Return the [x, y] coordinate for the center point of the cell that contains the specified text.  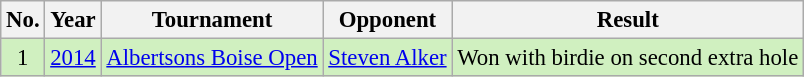
Steven Alker [388, 58]
1 [23, 58]
Year [73, 20]
Albertsons Boise Open [212, 58]
Opponent [388, 20]
Tournament [212, 20]
Won with birdie on second extra hole [628, 58]
2014 [73, 58]
No. [23, 20]
Result [628, 20]
